Extract the [X, Y] coordinate from the center of the cell holding the provided text.  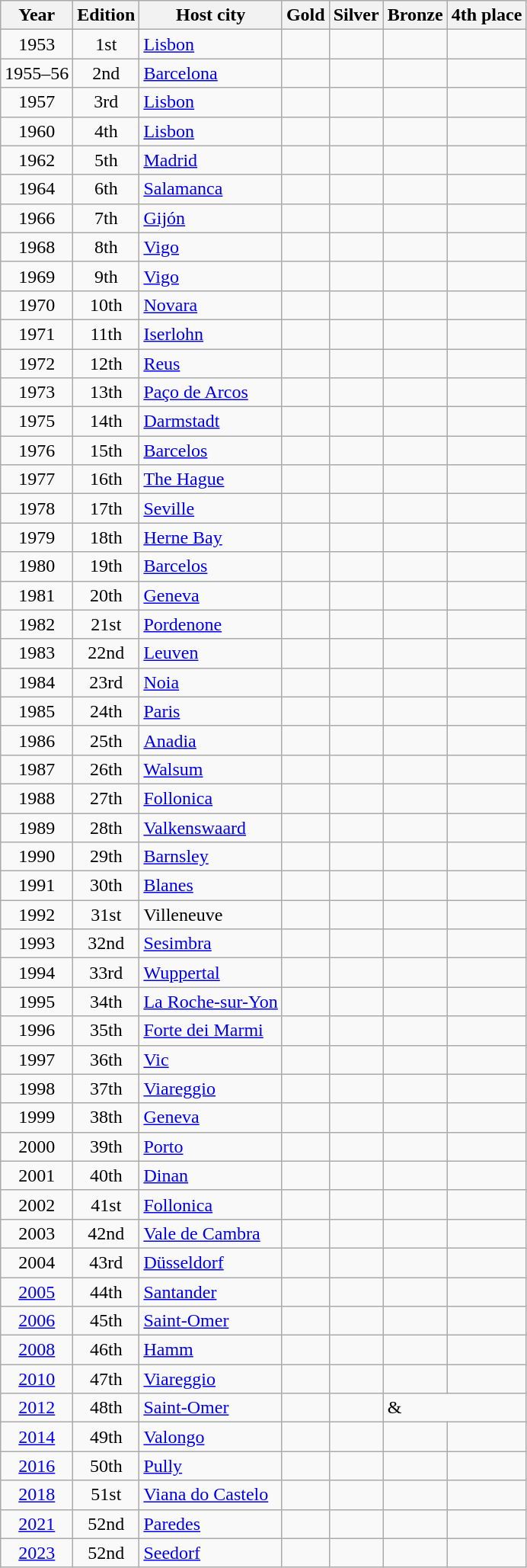
12th [107, 364]
13th [107, 393]
1960 [37, 131]
Reus [210, 364]
1984 [37, 682]
1962 [37, 160]
Santander [210, 1292]
Barcelona [210, 73]
Herne Bay [210, 537]
Paris [210, 711]
Pordenone [210, 624]
3rd [107, 102]
43rd [107, 1262]
21st [107, 624]
Iserlohn [210, 334]
23rd [107, 682]
1985 [37, 711]
Vic [210, 1060]
11th [107, 334]
1983 [37, 653]
Forte dei Marmi [210, 1031]
32nd [107, 944]
1969 [37, 276]
2004 [37, 1262]
7th [107, 218]
34th [107, 1002]
Dinan [210, 1175]
44th [107, 1292]
Hamm [210, 1350]
2014 [37, 1437]
Villeneuve [210, 915]
1981 [37, 595]
2002 [37, 1204]
38th [107, 1117]
35th [107, 1031]
1979 [37, 537]
42nd [107, 1233]
Salamanca [210, 189]
1971 [37, 334]
& [455, 1408]
Bronze [415, 15]
5th [107, 160]
Vale de Cambra [210, 1233]
1995 [37, 1002]
1977 [37, 479]
1982 [37, 624]
50th [107, 1466]
10th [107, 305]
Darmstadt [210, 422]
2003 [37, 1233]
1955–56 [37, 73]
1972 [37, 364]
1998 [37, 1089]
1964 [37, 189]
Year [37, 15]
26th [107, 769]
39th [107, 1146]
Noia [210, 682]
4th place [487, 15]
20th [107, 595]
1957 [37, 102]
1966 [37, 218]
45th [107, 1321]
24th [107, 711]
14th [107, 422]
37th [107, 1089]
2016 [37, 1466]
27th [107, 798]
8th [107, 247]
2012 [37, 1408]
18th [107, 537]
41st [107, 1204]
Viana do Castelo [210, 1495]
1986 [37, 740]
1989 [37, 827]
33rd [107, 973]
30th [107, 886]
1968 [37, 247]
1994 [37, 973]
1992 [37, 915]
1970 [37, 305]
The Hague [210, 479]
31st [107, 915]
2005 [37, 1292]
1997 [37, 1060]
1st [107, 44]
Gold [305, 15]
29th [107, 857]
2008 [37, 1350]
Sesimbra [210, 944]
Madrid [210, 160]
1991 [37, 886]
1987 [37, 769]
Host city [210, 15]
Blanes [210, 886]
1978 [37, 508]
Paredes [210, 1524]
Leuven [210, 653]
La Roche-sur-Yon [210, 1002]
Gijón [210, 218]
1993 [37, 944]
1953 [37, 44]
Paço de Arcos [210, 393]
Seedorf [210, 1553]
Edition [107, 15]
2010 [37, 1379]
1990 [37, 857]
2000 [37, 1146]
16th [107, 479]
Pully [210, 1466]
1999 [37, 1117]
15th [107, 451]
4th [107, 131]
17th [107, 508]
Silver [356, 15]
2006 [37, 1321]
25th [107, 740]
Porto [210, 1146]
28th [107, 827]
19th [107, 566]
48th [107, 1408]
2001 [37, 1175]
1996 [37, 1031]
2nd [107, 73]
Wuppertal [210, 973]
1988 [37, 798]
Walsum [210, 769]
6th [107, 189]
2023 [37, 1553]
Seville [210, 508]
2021 [37, 1524]
1980 [37, 566]
49th [107, 1437]
Novara [210, 305]
9th [107, 276]
2018 [37, 1495]
Barnsley [210, 857]
22nd [107, 653]
1973 [37, 393]
Valongo [210, 1437]
36th [107, 1060]
1976 [37, 451]
46th [107, 1350]
1975 [37, 422]
Valkenswaard [210, 827]
51st [107, 1495]
Anadia [210, 740]
47th [107, 1379]
Düsseldorf [210, 1262]
40th [107, 1175]
